Find where the given text appears and provide that cell's center as (X, Y) coordinate. 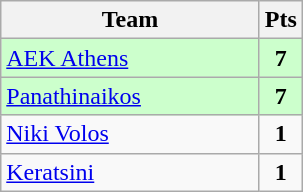
Pts (280, 20)
Panathinaikos (130, 96)
Team (130, 20)
Keratsini (130, 172)
AEK Athens (130, 58)
Niki Volos (130, 134)
